Capture the cell that displays the provided text and extract its (x, y) central coordinate. 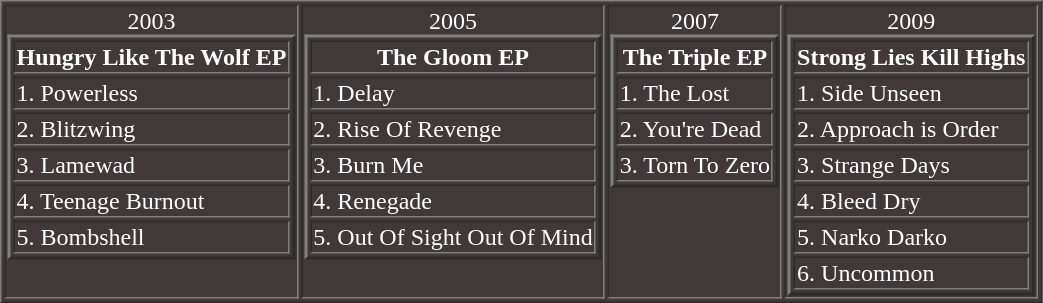
2. Approach is Order (911, 128)
2. You're Dead (695, 128)
2009 Strong Lies Kill Highs 1. Side Unseen 2. Approach is Order 3. Strange Days 4. Bleed Dry 5. Narko Darko 6. Uncommon (911, 151)
1. Delay (452, 92)
2003 Hungry Like The Wolf EP 1. Powerless 2. Blitzwing 3. Lamewad 4. Teenage Burnout 5. Bombshell (151, 151)
1. The Lost (695, 92)
2. Rise Of Revenge (452, 128)
6. Uncommon (911, 272)
4. Bleed Dry (911, 200)
5. Narko Darko (911, 236)
5. Bombshell (152, 236)
3. Burn Me (452, 164)
Hungry Like The Wolf EP (152, 56)
3. Lamewad (152, 164)
3. Strange Days (911, 164)
4. Teenage Burnout (152, 200)
2005 The Gloom EP 1. Delay 2. Rise Of Revenge 3. Burn Me 4. Renegade 5. Out Of Sight Out Of Mind (452, 151)
2007 The Triple EP 1. The Lost 2. You're Dead 3. Torn To Zero (695, 151)
1. Powerless (152, 92)
2. Blitzwing (152, 128)
The Gloom EP (452, 56)
3. Torn To Zero (695, 164)
Strong Lies Kill Highs (911, 56)
4. Renegade (452, 200)
The Triple EP (695, 56)
1. Side Unseen (911, 92)
5. Out Of Sight Out Of Mind (452, 236)
